Provide the [X, Y] coordinate of the cell's center where the given text is located.  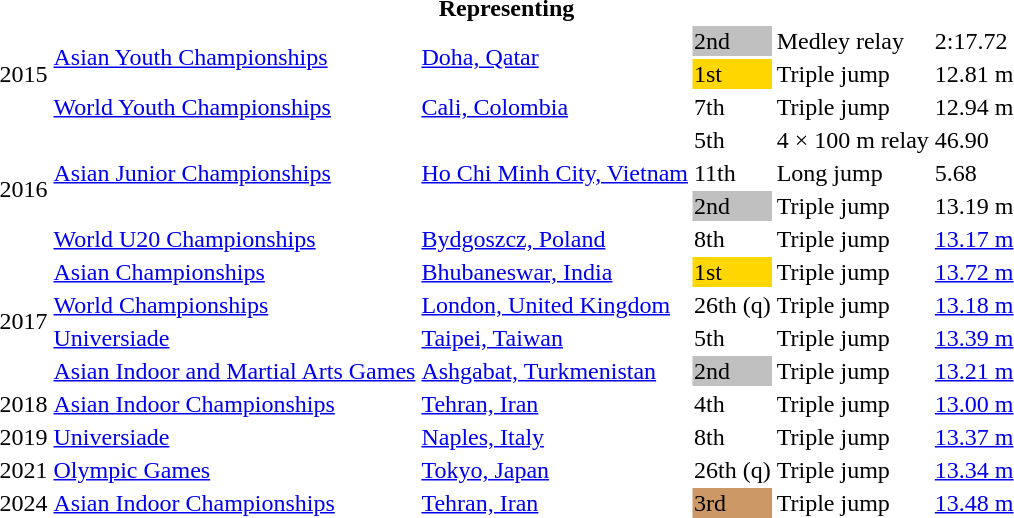
World Youth Championships [234, 107]
Tokyo, Japan [555, 470]
4th [732, 404]
Long jump [852, 173]
Medley relay [852, 41]
Bydgoszcz, Poland [555, 239]
Asian Championships [234, 272]
Olympic Games [234, 470]
Asian Indoor and Martial Arts Games [234, 371]
11th [732, 173]
Doha, Qatar [555, 58]
Ho Chi Minh City, Vietnam [555, 173]
World U20 Championships [234, 239]
Naples, Italy [555, 437]
4 × 100 m relay [852, 140]
Taipei, Taiwan [555, 338]
3rd [732, 503]
7th [732, 107]
London, United Kingdom [555, 305]
World Championships [234, 305]
Asian Youth Championships [234, 58]
Bhubaneswar, India [555, 272]
Cali, Colombia [555, 107]
Asian Junior Championships [234, 173]
Ashgabat, Turkmenistan [555, 371]
